Scan for the cell matching the given text and deliver its [x, y] coordinate at center. 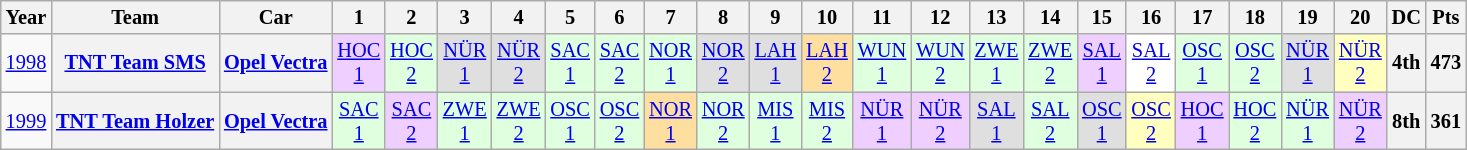
DC [1406, 17]
MIS2 [827, 121]
2 [412, 17]
TNT Team Holzer [135, 121]
473 [1446, 63]
Pts [1446, 17]
7 [670, 17]
11 [882, 17]
19 [1308, 17]
16 [1150, 17]
3 [465, 17]
17 [1202, 17]
12 [940, 17]
10 [827, 17]
15 [1102, 17]
1999 [26, 121]
18 [1254, 17]
4th [1406, 63]
9 [776, 17]
8th [1406, 121]
WUN2 [940, 63]
5 [570, 17]
Team [135, 17]
361 [1446, 121]
13 [996, 17]
1998 [26, 63]
8 [724, 17]
1 [358, 17]
4 [519, 17]
MIS1 [776, 121]
6 [620, 17]
LAH1 [776, 63]
14 [1050, 17]
20 [1360, 17]
WUN1 [882, 63]
TNT Team SMS [135, 63]
LAH2 [827, 63]
Year [26, 17]
Car [276, 17]
